From the cell containing the given text, extract its center point as (x, y) coordinate. 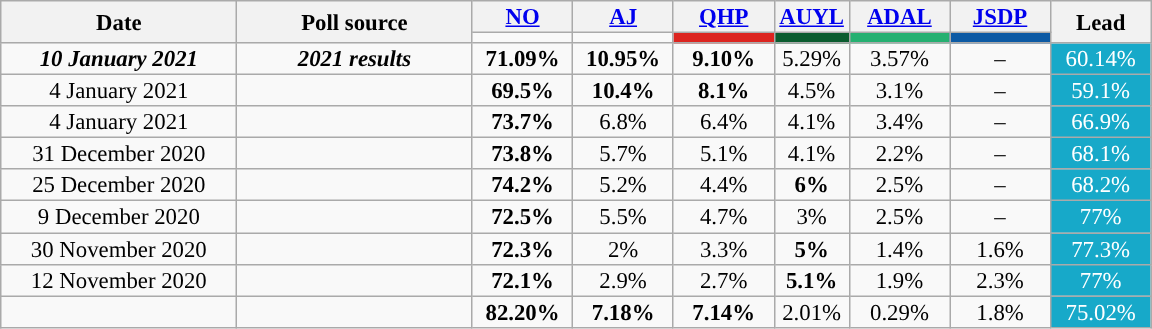
72.5% (522, 217)
73.8% (522, 154)
NO (522, 17)
1.6% (1000, 249)
QHP (724, 17)
10.95% (624, 59)
60.14% (1100, 59)
4.5% (812, 91)
6% (812, 186)
2.2% (900, 154)
77.3% (1100, 249)
1.9% (900, 280)
4.4% (724, 186)
10 January 2021 (119, 59)
1.8% (1000, 312)
8.1% (724, 91)
72.3% (522, 249)
5% (812, 249)
9 December 2020 (119, 217)
30 November 2020 (119, 249)
1.4% (900, 249)
Date (119, 22)
2021 results (355, 59)
6.4% (724, 122)
10.4% (624, 91)
4.7% (724, 217)
3.1% (900, 91)
68.2% (1100, 186)
3.57% (900, 59)
Poll source (355, 22)
12 November 2020 (119, 280)
7.14% (724, 312)
73.7% (522, 122)
69.5% (522, 91)
6.8% (624, 122)
31 December 2020 (119, 154)
2.3% (1000, 280)
9.10% (724, 59)
AJ (624, 17)
25 December 2020 (119, 186)
68.1% (1100, 154)
59.1% (1100, 91)
2.01% (812, 312)
82.20% (522, 312)
0.29% (900, 312)
72.1% (522, 280)
7.18% (624, 312)
71.09% (522, 59)
3.3% (724, 249)
5.29% (812, 59)
JSDP (1000, 17)
2.7% (724, 280)
Lead (1100, 22)
ADAL (900, 17)
5.2% (624, 186)
5.7% (624, 154)
3% (812, 217)
75.02% (1100, 312)
5.5% (624, 217)
AUYL (812, 17)
2% (624, 249)
3.4% (900, 122)
2.9% (624, 280)
74.2% (522, 186)
66.9% (1100, 122)
